Determine the (X, Y) coordinate at the center of the cell enclosing the given text.  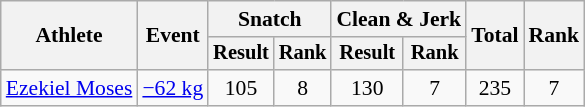
Event (172, 36)
8 (303, 88)
Total (494, 36)
Ezekiel Moses (70, 88)
Clean & Jerk (398, 19)
235 (494, 88)
130 (367, 88)
105 (241, 88)
Athlete (70, 36)
Snatch (270, 19)
−62 kg (172, 88)
